From the cell containing the given text, extract its center point as [x, y] coordinate. 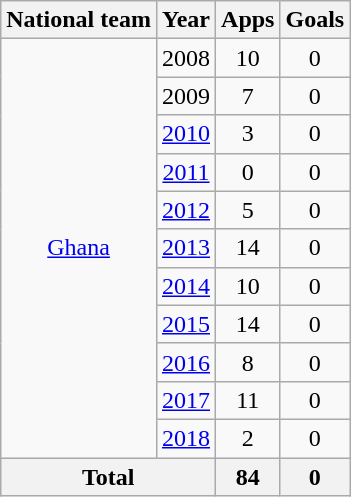
2015 [186, 324]
2012 [186, 210]
2011 [186, 172]
11 [248, 400]
3 [248, 134]
84 [248, 477]
2016 [186, 362]
National team [79, 20]
Year [186, 20]
2013 [186, 248]
5 [248, 210]
Goals [315, 20]
2014 [186, 286]
2008 [186, 58]
2010 [186, 134]
Ghana [79, 248]
7 [248, 96]
Apps [248, 20]
2017 [186, 400]
Total [108, 477]
2009 [186, 96]
2 [248, 438]
2018 [186, 438]
8 [248, 362]
